Capture the cell that displays the provided text and extract its (X, Y) central coordinate. 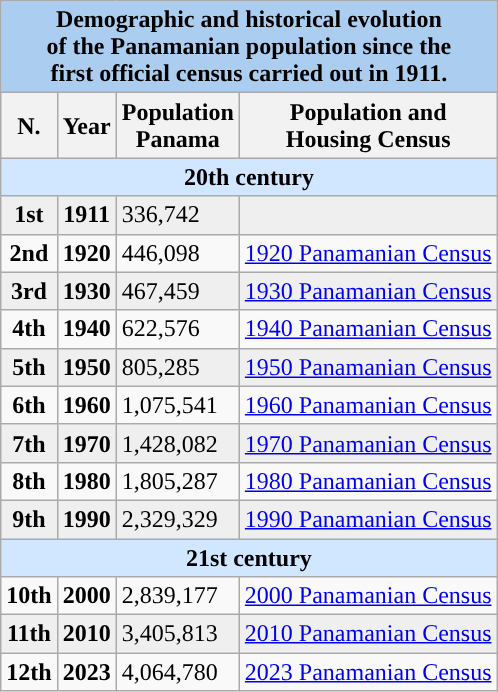
622,576 (178, 329)
2nd (29, 253)
3rd (29, 291)
1930 (86, 291)
1970 Panamanian Census (368, 443)
1970 (86, 443)
1920 (86, 253)
1960 Panamanian Census (368, 405)
1960 (86, 405)
N. (29, 126)
336,742 (178, 215)
7th (29, 443)
2,329,329 (178, 519)
4th (29, 329)
12th (29, 672)
1,428,082 (178, 443)
2023 (86, 672)
467,459 (178, 291)
1950 Panamanian Census (368, 367)
2023 Panamanian Census (368, 672)
1930 Panamanian Census (368, 291)
805,285 (178, 367)
1990 Panamanian Census (368, 519)
446,098 (178, 253)
Year (86, 126)
21st century (249, 557)
2,839,177 (178, 596)
5th (29, 367)
1980 Panamanian Census (368, 481)
9th (29, 519)
11th (29, 634)
4,064,780 (178, 672)
2010 Panamanian Census (368, 634)
PopulationPanama (178, 126)
1940 (86, 329)
1920 Panamanian Census (368, 253)
Population and Housing Census (368, 126)
3,405,813 (178, 634)
1950 (86, 367)
1,805,287 (178, 481)
10th (29, 596)
1,075,541 (178, 405)
20th century (249, 177)
Demographic and historical evolution of the Panamanian population since the first official census carried out in 1911. (249, 47)
1911 (86, 215)
1990 (86, 519)
1st (29, 215)
1980 (86, 481)
8th (29, 481)
2010 (86, 634)
1940 Panamanian Census (368, 329)
6th (29, 405)
2000 (86, 596)
2000 Panamanian Census (368, 596)
